Find where the given text appears and provide that cell's center as (x, y) coordinate. 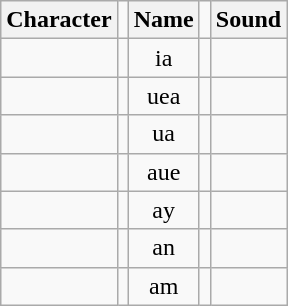
Sound (248, 20)
Character (59, 20)
ay (164, 210)
aue (164, 172)
ia (164, 58)
uea (164, 96)
am (164, 286)
ua (164, 134)
an (164, 248)
Name (164, 20)
